Return [x, y] of the center of cell containing provided text 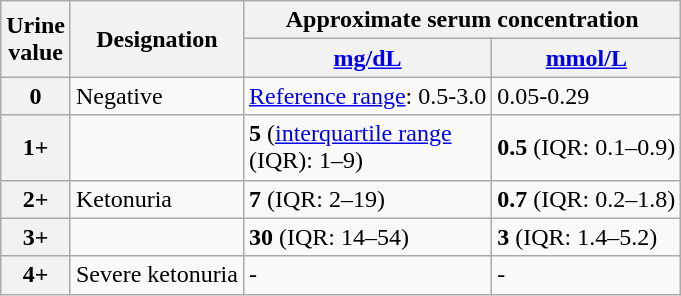
3 (IQR: 1.4–5.2) [586, 237]
30 (IQR: 14–54) [367, 237]
Severe ketonuria [156, 275]
mg/dL [367, 58]
mmol/L [586, 58]
0 [36, 96]
7 (IQR: 2–19) [367, 199]
Reference range: 0.5-3.0 [367, 96]
5 (interquartile range (IQR): 1–9) [367, 148]
3+ [36, 237]
Approximate serum concentration [462, 20]
Ketonuria [156, 199]
0.5 (IQR: 0.1–0.9) [586, 148]
Designation [156, 39]
Urine value [36, 39]
0.05-0.29 [586, 96]
1+ [36, 148]
Negative [156, 96]
0.7 (IQR: 0.2–1.8) [586, 199]
4+ [36, 275]
2+ [36, 199]
